Locate the cell with the specified text and output its (x, y) center coordinate. 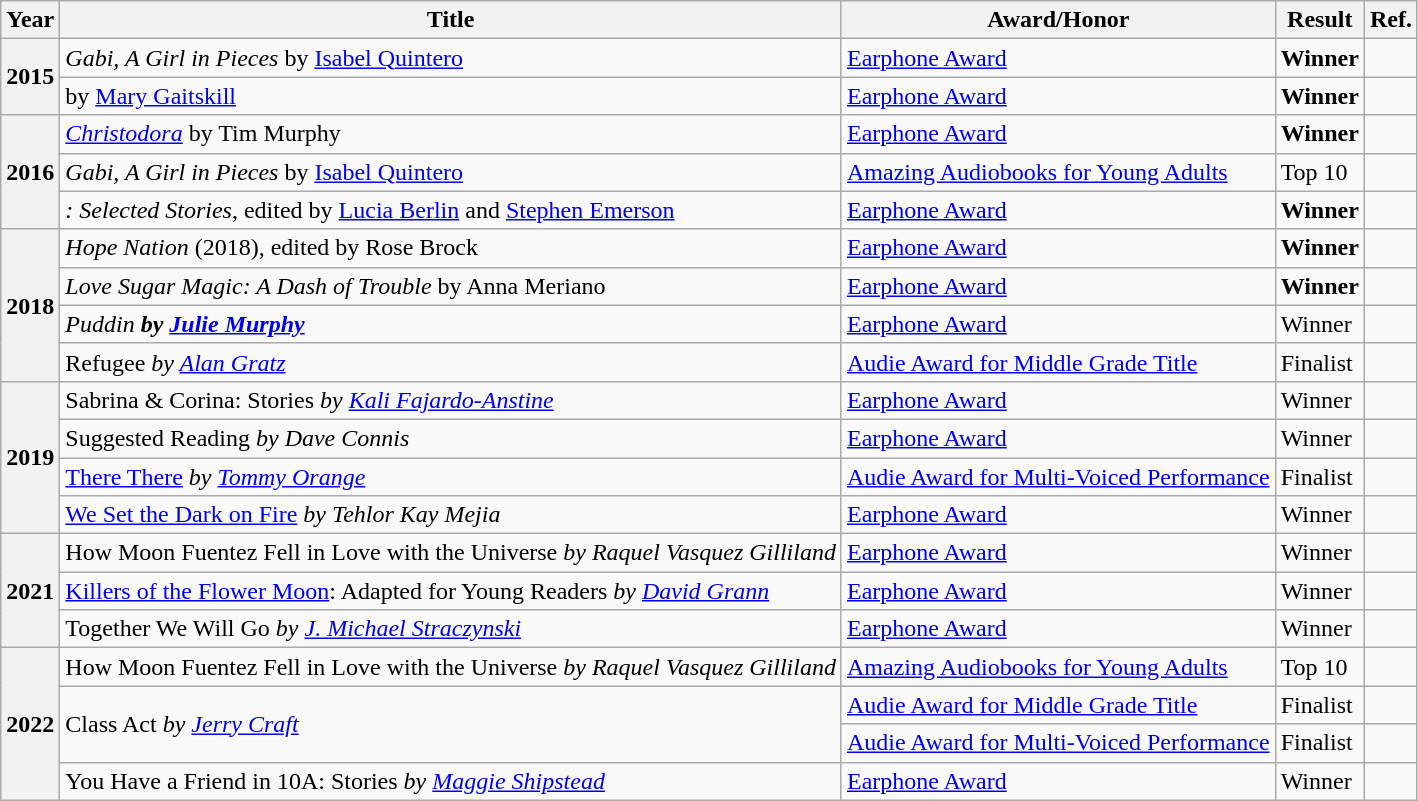
2015 (30, 77)
Killers of the Flower Moon: Adapted for Young Readers by David Grann (451, 591)
Together We Will Go by J. Michael Straczynski (451, 629)
There There by Tommy Orange (451, 477)
Year (30, 20)
You Have a Friend in 10A: Stories by Maggie Shipstead (451, 781)
Hope Nation (2018), edited by Rose Brock (451, 248)
Suggested Reading by Dave Connis (451, 438)
Sabrina & Corina: Stories by Kali Fajardo-Anstine (451, 400)
2022 (30, 724)
2018 (30, 305)
Love Sugar Magic: A Dash of Trouble by Anna Meriano (451, 286)
Title (451, 20)
We Set the Dark on Fire by Tehlor Kay Mejia (451, 515)
2016 (30, 172)
Christodora by Tim Murphy (451, 134)
Refugee by Alan Gratz (451, 362)
2019 (30, 457)
Puddin by Julie Murphy (451, 324)
Ref. (1390, 20)
by Mary Gaitskill (451, 96)
Award/Honor (1058, 20)
Result (1320, 20)
2021 (30, 591)
: Selected Stories, edited by Lucia Berlin and Stephen Emerson (451, 210)
Class Act by Jerry Craft (451, 724)
